Return (x, y) of the center of cell containing provided text 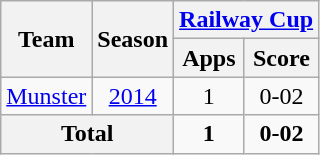
Munster (46, 96)
Score (281, 58)
Season (133, 39)
Railway Cup (246, 20)
Total (88, 134)
2014 (133, 96)
Team (46, 39)
Apps (210, 58)
